Locate the cell with the specified text and output its [X, Y] center coordinate. 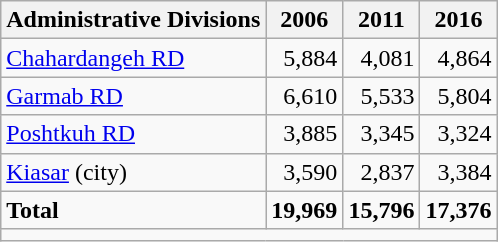
Total [134, 210]
4,864 [458, 58]
3,885 [304, 134]
2011 [382, 20]
19,969 [304, 210]
2,837 [382, 172]
5,533 [382, 96]
3,590 [304, 172]
3,384 [458, 172]
2006 [304, 20]
17,376 [458, 210]
15,796 [382, 210]
Garmab RD [134, 96]
3,345 [382, 134]
Chahardangeh RD [134, 58]
5,804 [458, 96]
3,324 [458, 134]
2016 [458, 20]
Kiasar (city) [134, 172]
4,081 [382, 58]
Poshtkuh RD [134, 134]
5,884 [304, 58]
6,610 [304, 96]
Administrative Divisions [134, 20]
